Extract the (X, Y) coordinate from the center of the cell holding the provided text.  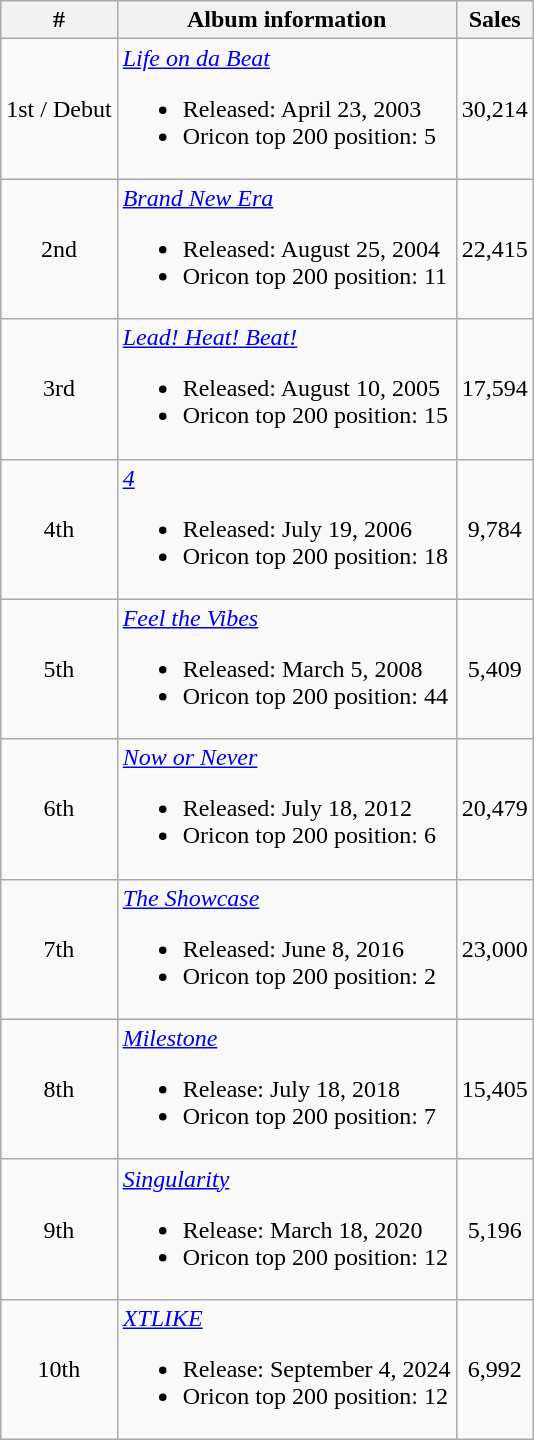
MilestoneRelease: July 18, 2018Oricon top 200 position: 7 (286, 1089)
8th (59, 1089)
30,214 (494, 109)
Lead! Heat! Beat!Released: August 10, 2005Oricon top 200 position: 15 (286, 389)
20,479 (494, 809)
7th (59, 949)
15,405 (494, 1089)
XTLIKERelease: September 4, 2024Oricon top 200 position: 12 (286, 1369)
Brand New EraReleased: August 25, 2004Oricon top 200 position: 11 (286, 249)
22,415 (494, 249)
9th (59, 1229)
5,196 (494, 1229)
2nd (59, 249)
10th (59, 1369)
SingularityRelease: March 18, 2020Oricon top 200 position: 12 (286, 1229)
The ShowcaseReleased: June 8, 2016Oricon top 200 position: 2 (286, 949)
5,409 (494, 669)
Album information (286, 20)
4Released: July 19, 2006Oricon top 200 position: 18 (286, 529)
9,784 (494, 529)
Sales (494, 20)
4th (59, 529)
6th (59, 809)
3rd (59, 389)
23,000 (494, 949)
5th (59, 669)
Now or NeverReleased: July 18, 2012Oricon top 200 position: 6 (286, 809)
17,594 (494, 389)
1st / Debut (59, 109)
6,992 (494, 1369)
Life on da BeatReleased: April 23, 2003Oricon top 200 position: 5 (286, 109)
Feel the VibesReleased: March 5, 2008Oricon top 200 position: 44 (286, 669)
# (59, 20)
